Scan for the cell matching the given text and deliver its (x, y) coordinate at center. 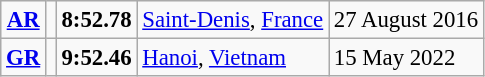
15 May 2022 (406, 58)
GR (24, 58)
27 August 2016 (406, 20)
9:52.46 (96, 58)
Saint-Denis, France (233, 20)
AR (24, 20)
8:52.78 (96, 20)
Hanoi, Vietnam (233, 58)
